Provide the (X, Y) coordinate of the cell's center where the given text is located.  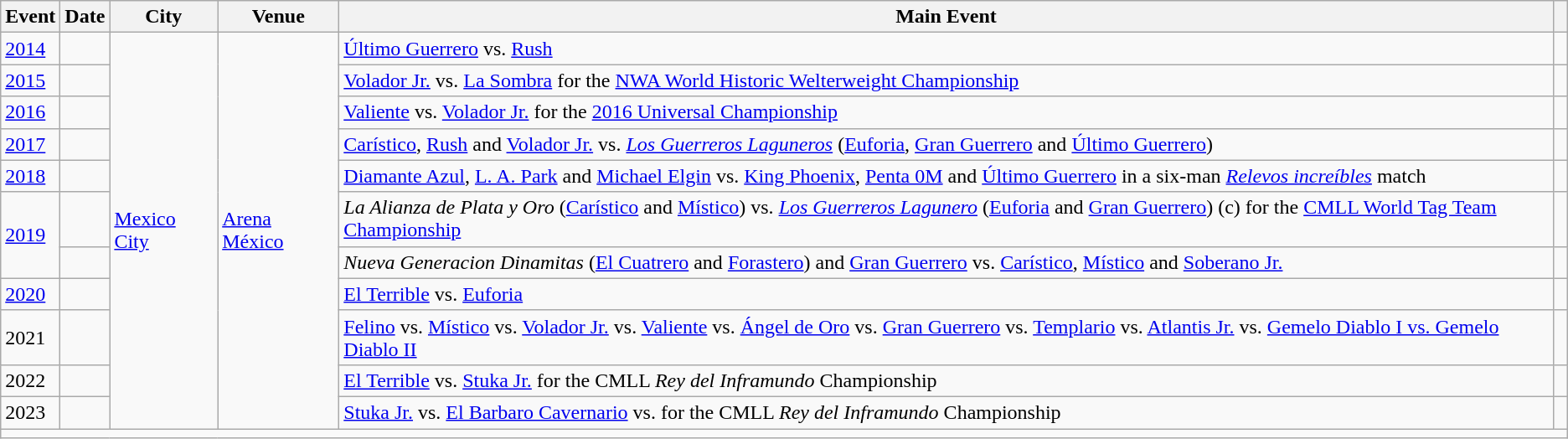
La Alianza de Plata y Oro (Carístico and Místico) vs. Los Guerreros Lagunero (Euforia and Gran Guerrero) (c) for the CMLL World Tag Team Championship (946, 219)
2017 (30, 144)
Stuka Jr. vs. El Barbaro Cavernario vs. for the CMLL Rey del Inframundo Championship (946, 412)
2020 (30, 294)
Date (85, 17)
Diamante Azul, L. A. Park and Michael Elgin vs. King Phoenix, Penta 0M and Último Guerrero in a six-man Relevos increíbles match (946, 176)
Carístico, Rush and Volador Jr. vs. Los Guerreros Laguneros (Euforia, Gran Guerrero and Último Guerrero) (946, 144)
Event (30, 17)
Nueva Generacion Dinamitas (El Cuatrero and Forastero) and Gran Guerrero vs. Carístico, Místico and Soberano Jr. (946, 262)
Valiente vs. Volador Jr. for the 2016 Universal Championship (946, 112)
2023 (30, 412)
City (164, 17)
2014 (30, 49)
Arena México (278, 231)
2018 (30, 176)
Último Guerrero vs. Rush (946, 49)
2019 (30, 235)
2016 (30, 112)
El Terrible vs. Stuka Jr. for the CMLL Rey del Inframundo Championship (946, 380)
El Terrible vs. Euforia (946, 294)
Mexico City (164, 231)
2022 (30, 380)
2015 (30, 80)
Main Event (946, 17)
Volador Jr. vs. La Sombra for the NWA World Historic Welterweight Championship (946, 80)
2021 (30, 337)
Venue (278, 17)
